For the text-containing cell, return its midpoint in [x, y] coordinate format. 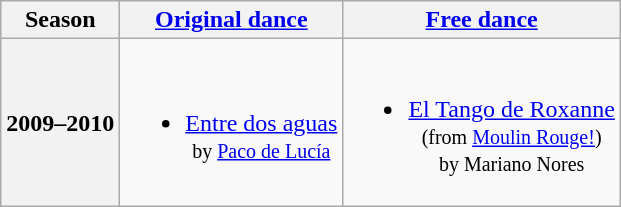
Free dance [482, 20]
Original dance [232, 20]
2009–2010 [60, 122]
Entre dos aguas by Paco de Lucía [232, 122]
Season [60, 20]
El Tango de Roxanne (from Moulin Rouge!) by Mariano Nores [482, 122]
